Identify which cell holds the provided text, then report its [X, Y] central coordinate. 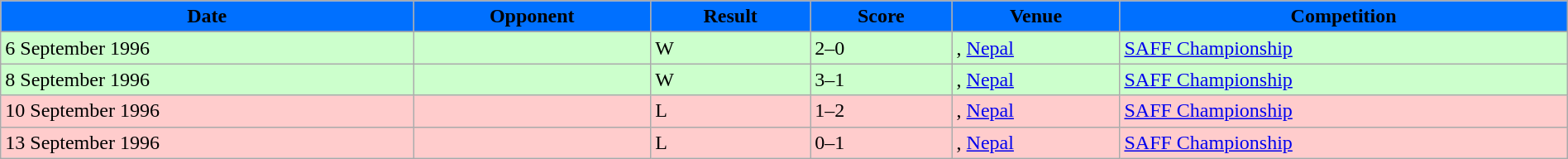
1–2 [882, 111]
8 September 1996 [207, 79]
Result [731, 17]
10 September 1996 [207, 111]
0–1 [882, 142]
Competition [1343, 17]
2–0 [882, 48]
Venue [1035, 17]
Opponent [533, 17]
3–1 [882, 79]
Date [207, 17]
6 September 1996 [207, 48]
13 September 1996 [207, 142]
Score [882, 17]
